Capture the cell that displays the provided text and extract its (x, y) central coordinate. 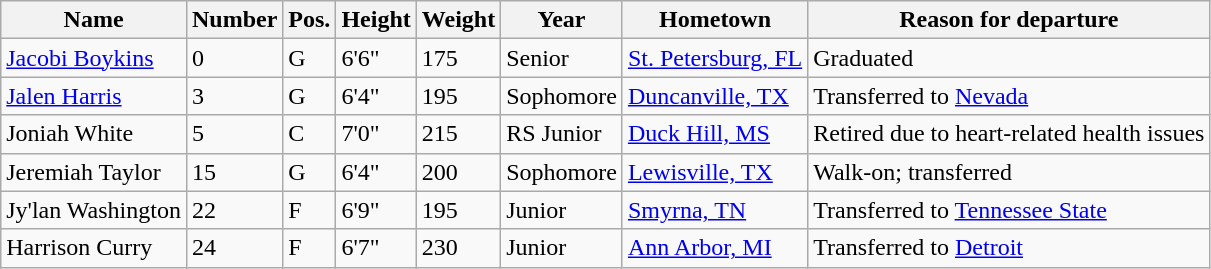
Ann Arbor, MI (714, 248)
Duncanville, TX (714, 96)
Reason for departure (1009, 20)
Weight (458, 20)
Jeremiah Taylor (94, 172)
St. Petersburg, FL (714, 58)
Jy'lan Washington (94, 210)
175 (458, 58)
Transferred to Tennessee State (1009, 210)
15 (234, 172)
6'6" (376, 58)
Lewisville, TX (714, 172)
22 (234, 210)
Harrison Curry (94, 248)
Pos. (310, 20)
Jalen Harris (94, 96)
Year (562, 20)
215 (458, 134)
24 (234, 248)
6'7" (376, 248)
Transferred to Detroit (1009, 248)
6'9" (376, 210)
200 (458, 172)
Hometown (714, 20)
3 (234, 96)
Smyrna, TN (714, 210)
Joniah White (94, 134)
Walk-on; transferred (1009, 172)
Duck Hill, MS (714, 134)
Height (376, 20)
Number (234, 20)
Transferred to Nevada (1009, 96)
5 (234, 134)
Retired due to heart-related health issues (1009, 134)
Name (94, 20)
Senior (562, 58)
Graduated (1009, 58)
230 (458, 248)
RS Junior (562, 134)
C (310, 134)
0 (234, 58)
Jacobi Boykins (94, 58)
7'0" (376, 134)
